Search for the cell housing the specified text and yield its [x, y] center coordinate. 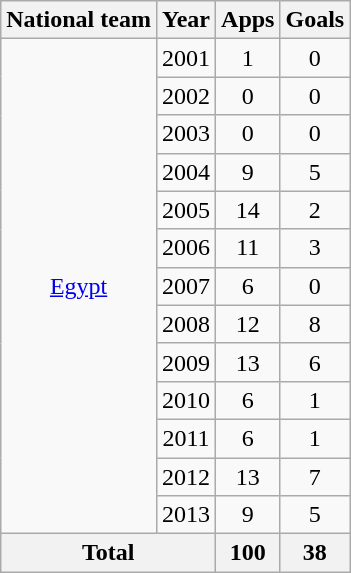
2011 [186, 438]
2012 [186, 477]
Apps [248, 20]
2006 [186, 248]
Total [108, 553]
38 [315, 553]
14 [248, 210]
2002 [186, 96]
3 [315, 248]
12 [248, 324]
2003 [186, 134]
2005 [186, 210]
2004 [186, 172]
2 [315, 210]
Goals [315, 20]
2009 [186, 362]
7 [315, 477]
2007 [186, 286]
100 [248, 553]
11 [248, 248]
National team [79, 20]
Year [186, 20]
8 [315, 324]
2013 [186, 515]
2008 [186, 324]
2001 [186, 58]
Egypt [79, 286]
2010 [186, 400]
